Find where the given text appears and provide that cell's center as [X, Y] coordinate. 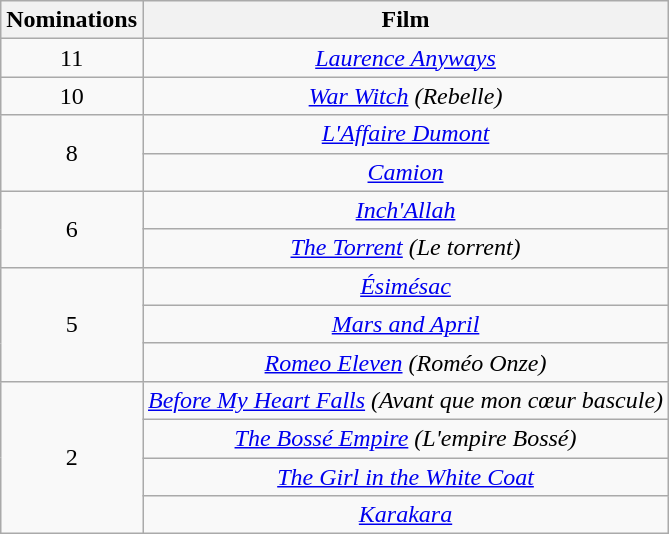
Ésimésac [405, 286]
Film [405, 20]
The Bossé Empire (L'empire Bossé) [405, 438]
The Girl in the White Coat [405, 477]
The Torrent (Le torrent) [405, 248]
Mars and April [405, 324]
2 [72, 457]
5 [72, 324]
8 [72, 153]
Before My Heart Falls (Avant que mon cœur bascule) [405, 400]
6 [72, 229]
Romeo Eleven (Roméo Onze) [405, 362]
Karakara [405, 515]
L'Affaire Dumont [405, 134]
11 [72, 58]
Inch'Allah [405, 210]
War Witch (Rebelle) [405, 96]
Laurence Anyways [405, 58]
Nominations [72, 20]
Camion [405, 172]
10 [72, 96]
